Pinpoint the cell where the given text exists, returning its (X, Y) midpoint coordinate. 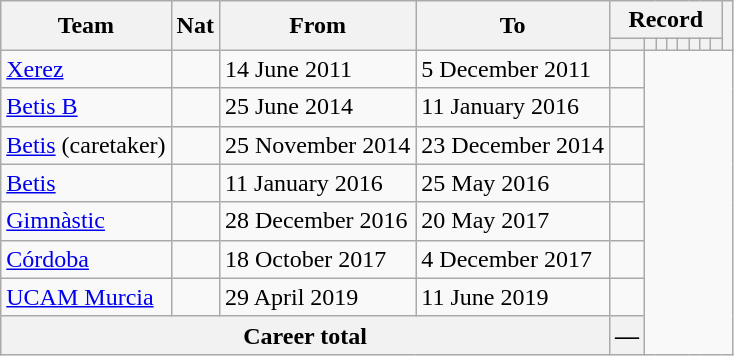
Betis (86, 183)
29 April 2019 (317, 297)
Record (665, 20)
Betis (caretaker) (86, 145)
UCAM Murcia (86, 297)
11 June 2019 (513, 297)
5 December 2011 (513, 69)
25 May 2016 (513, 183)
28 December 2016 (317, 221)
Gimnàstic (86, 221)
23 December 2014 (513, 145)
Córdoba (86, 259)
4 December 2017 (513, 259)
Nat (195, 26)
Career total (306, 335)
— (626, 335)
14 June 2011 (317, 69)
25 November 2014 (317, 145)
To (513, 26)
Betis B (86, 107)
From (317, 26)
Team (86, 26)
20 May 2017 (513, 221)
Xerez (86, 69)
25 June 2014 (317, 107)
18 October 2017 (317, 259)
